Detect which cell encompasses the target text, then output its [x, y] center coordinate. 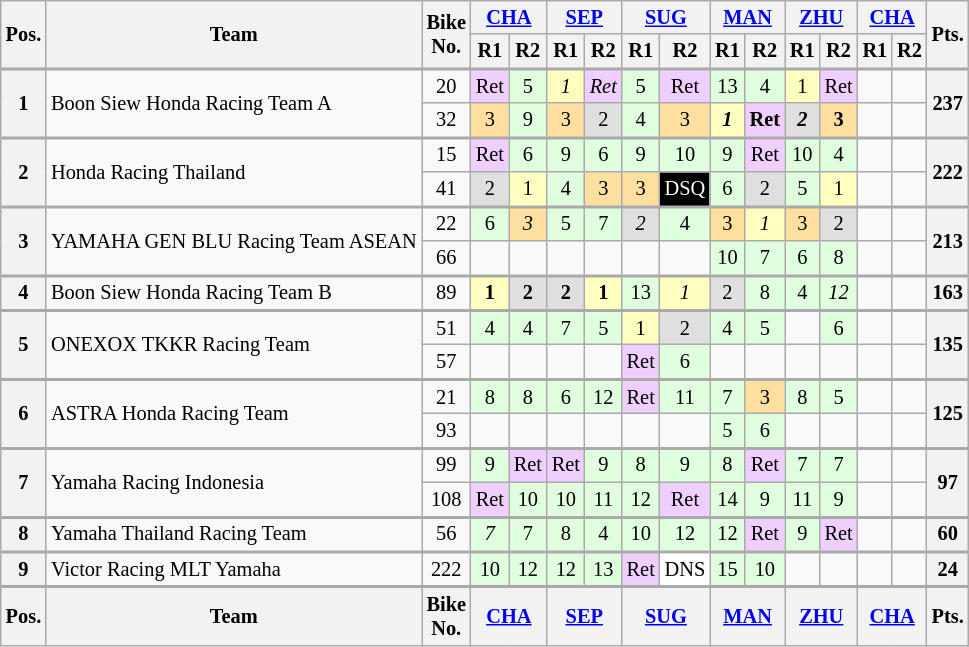
213 [948, 240]
163 [948, 292]
Victor Racing MLT Yamaha [234, 570]
66 [446, 257]
57 [446, 361]
24 [948, 570]
YAMAHA GEN BLU Racing Team ASEAN [234, 240]
Boon Siew Honda Racing Team A [234, 102]
Boon Siew Honda Racing Team B [234, 292]
93 [446, 430]
51 [446, 327]
135 [948, 344]
108 [446, 499]
22 [446, 223]
ONEXOX TKKR Racing Team [234, 344]
125 [948, 414]
DNS [685, 570]
97 [948, 482]
60 [948, 534]
41 [446, 189]
Yamaha Racing Indonesia [234, 482]
ASTRA Honda Racing Team [234, 414]
56 [446, 534]
20 [446, 85]
Yamaha Thailand Racing Team [234, 534]
21 [446, 396]
DSQ [685, 189]
89 [446, 292]
32 [446, 120]
237 [948, 102]
99 [446, 465]
14 [728, 499]
Honda Racing Thailand [234, 172]
